For the text-containing cell, return its midpoint in (X, Y) coordinate format. 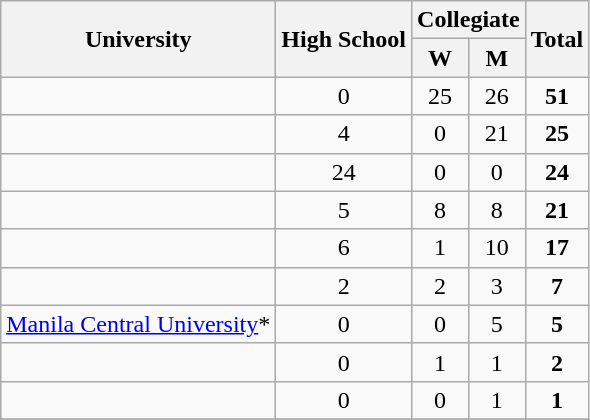
3 (496, 286)
Total (557, 39)
4 (344, 134)
M (496, 58)
W (440, 58)
Manila Central University* (138, 324)
Collegiate (469, 20)
6 (344, 248)
7 (557, 286)
University (138, 39)
26 (496, 96)
10 (496, 248)
High School (344, 39)
51 (557, 96)
17 (557, 248)
